Output the (X, Y) coordinate of the center of the cell containing the given text.  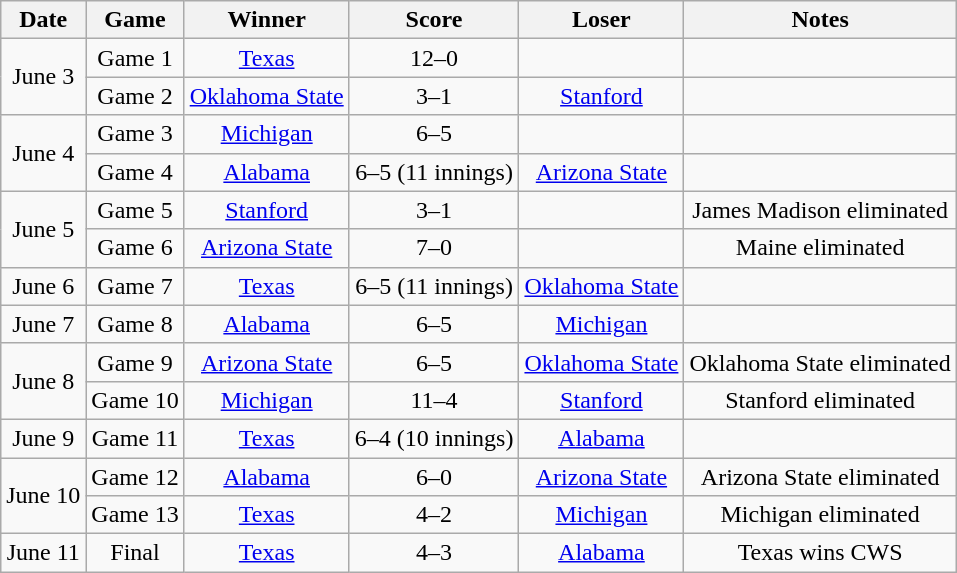
James Madison eliminated (820, 210)
Game 8 (135, 324)
Game 10 (135, 400)
Game 11 (135, 438)
Game 9 (135, 362)
June 7 (44, 324)
Game 2 (135, 96)
Winner (266, 20)
Game (135, 20)
Date (44, 20)
Game 4 (135, 172)
Game 6 (135, 248)
Oklahoma State eliminated (820, 362)
Final (135, 553)
June 9 (44, 438)
June 3 (44, 77)
Game 1 (135, 58)
June 8 (44, 381)
Notes (820, 20)
Maine eliminated (820, 248)
Game 3 (135, 134)
June 6 (44, 286)
Game 12 (135, 477)
June 5 (44, 229)
11–4 (434, 400)
Score (434, 20)
7–0 (434, 248)
6–4 (10 innings) (434, 438)
4–3 (434, 553)
4–2 (434, 515)
Game 7 (135, 286)
Michigan eliminated (820, 515)
June 10 (44, 496)
Loser (602, 20)
June 4 (44, 153)
12–0 (434, 58)
Arizona State eliminated (820, 477)
Game 5 (135, 210)
Game 13 (135, 515)
Texas wins CWS (820, 553)
Stanford eliminated (820, 400)
June 11 (44, 553)
6–0 (434, 477)
